Detect which cell encompasses the target text, then output its [X, Y] center coordinate. 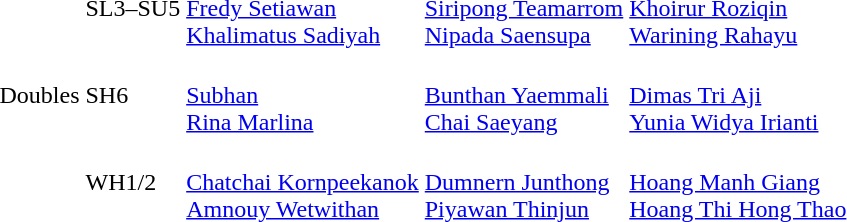
Bunthan YaemmaliChai Saeyang [524, 95]
SubhanRina Marlina [303, 95]
SH6 [133, 95]
